Determine the [X, Y] coordinate at the center of the cell enclosing the given text.  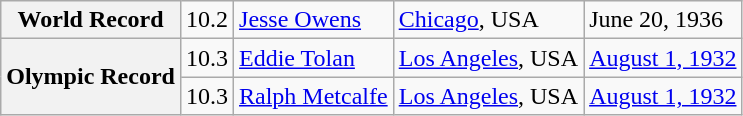
June 20, 1936 [663, 20]
Jesse Owens [314, 20]
Eddie Tolan [314, 58]
10.2 [206, 20]
World Record [91, 20]
Ralph Metcalfe [314, 96]
Chicago, USA [488, 20]
Olympic Record [91, 77]
